Search for the cell housing the specified text and yield its (x, y) center coordinate. 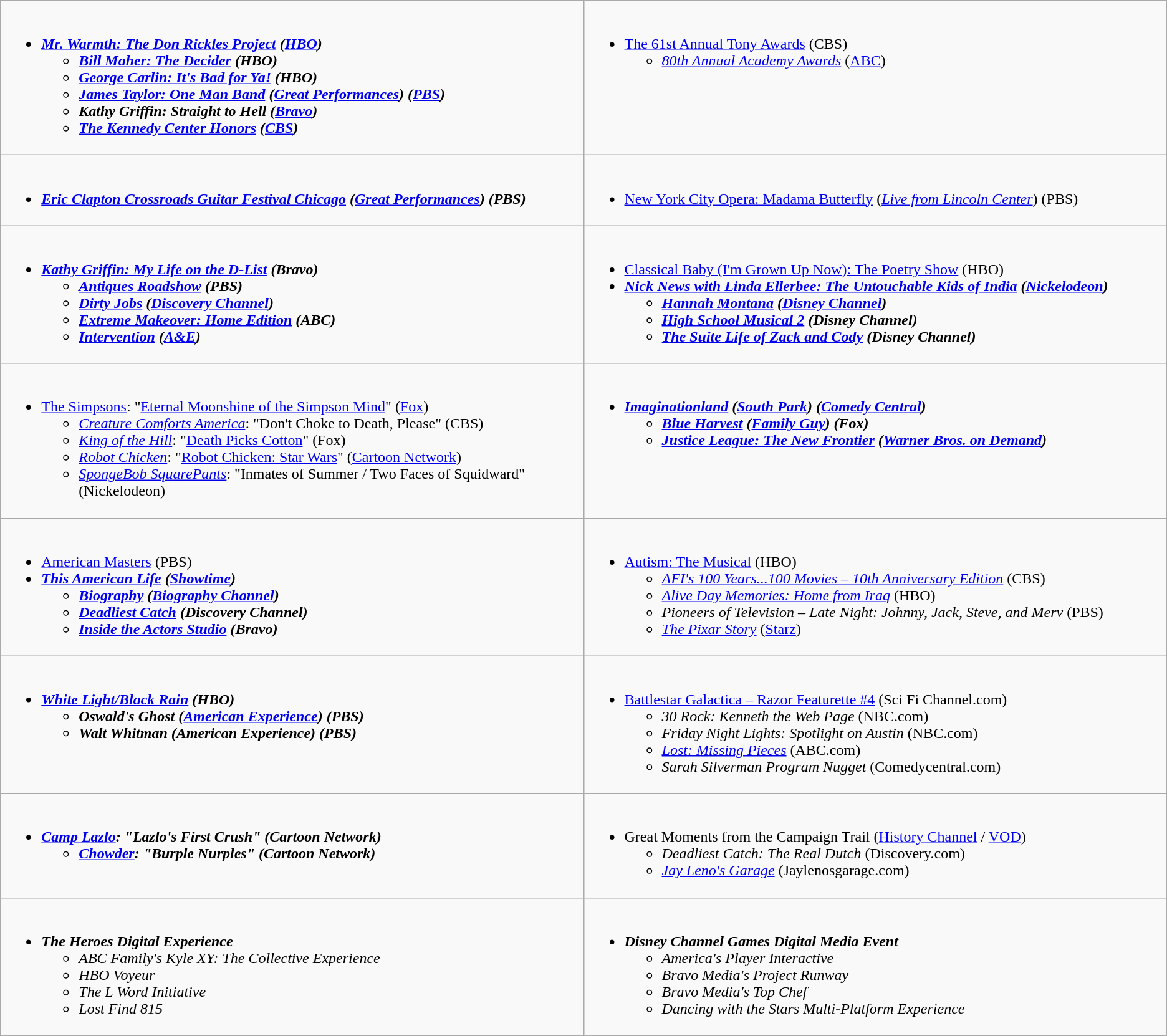
Camp Lazlo: "Lazlo's First Crush" (Cartoon Network)Chowder: "Burple Nurples" (Cartoon Network) (292, 845)
Great Moments from the Campaign Trail (History Channel / VOD)Deadliest Catch: The Real Dutch (Discovery.com)Jay Leno's Garage (Jaylenosgarage.com) (875, 845)
Eric Clapton Crossroads Guitar Festival Chicago (Great Performances) (PBS) (292, 191)
White Light/Black Rain (HBO)Oswald's Ghost (American Experience) (PBS)Walt Whitman (American Experience) (PBS) (292, 724)
American Masters (PBS)This American Life (Showtime)Biography (Biography Channel)Deadliest Catch (Discovery Channel)Inside the Actors Studio (Bravo) (292, 587)
The Heroes Digital ExperienceABC Family's Kyle XY: The Collective ExperienceHBO VoyeurThe L Word InitiativeLost Find 815 (292, 966)
The 61st Annual Tony Awards (CBS)80th Annual Academy Awards (ABC) (875, 78)
Imaginationland (South Park) (Comedy Central)Blue Harvest (Family Guy) (Fox)Justice League: The New Frontier (Warner Bros. on Demand) (875, 441)
New York City Opera: Madama Butterfly (Live from Lincoln Center) (PBS) (875, 191)
